Determine the (X, Y) coordinate at the center of the cell enclosing the given text.  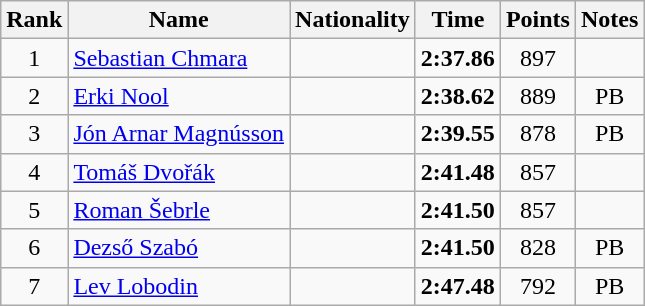
2:47.48 (458, 286)
878 (538, 134)
Name (179, 20)
Nationality (353, 20)
1 (34, 58)
828 (538, 248)
Dezső Szabó (179, 248)
Sebastian Chmara (179, 58)
Time (458, 20)
2:37.86 (458, 58)
3 (34, 134)
2:38.62 (458, 96)
Tomáš Dvořák (179, 172)
6 (34, 248)
792 (538, 286)
Roman Šebrle (179, 210)
Notes (609, 20)
5 (34, 210)
4 (34, 172)
Erki Nool (179, 96)
Points (538, 20)
2:41.48 (458, 172)
2:39.55 (458, 134)
897 (538, 58)
889 (538, 96)
2 (34, 96)
Rank (34, 20)
7 (34, 286)
Jón Arnar Magnússon (179, 134)
Lev Lobodin (179, 286)
